Identify which cell holds the provided text, then report its [x, y] central coordinate. 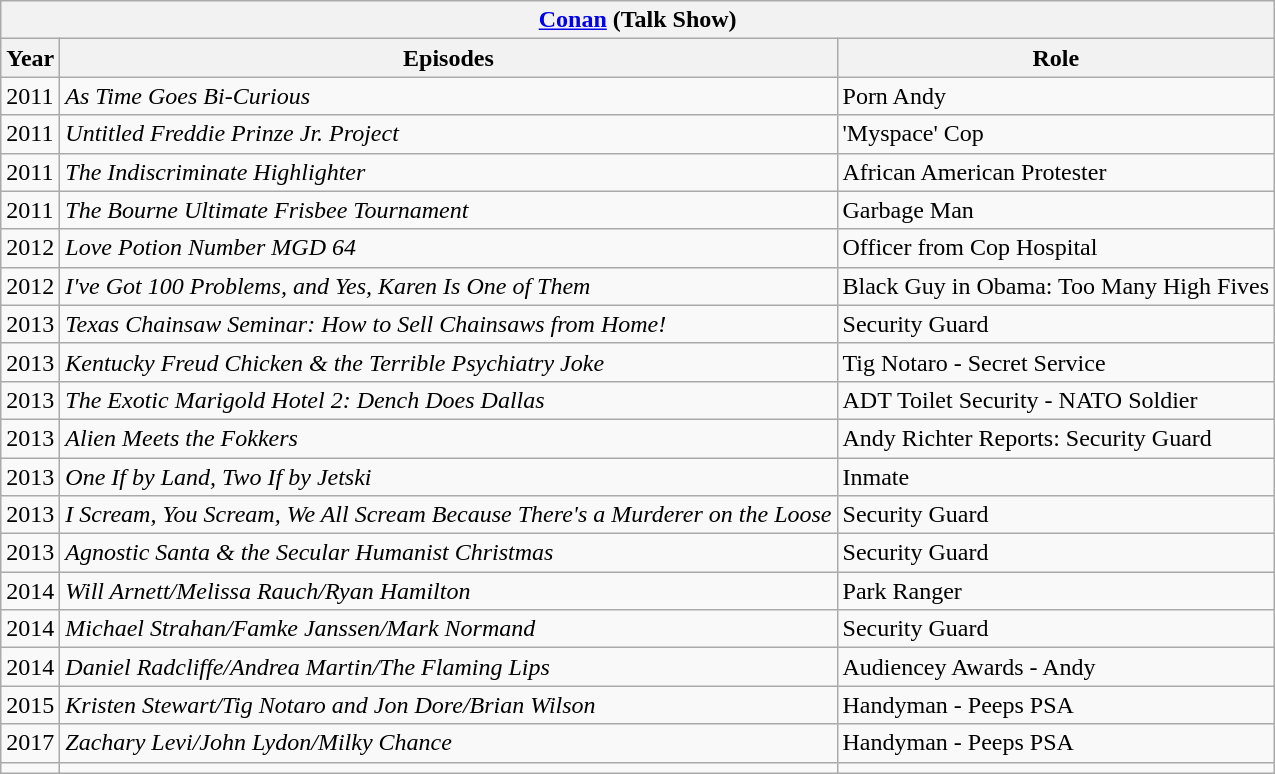
2017 [30, 743]
Episodes [448, 58]
ADT Toilet Security - NATO Soldier [1056, 400]
Will Arnett/Melissa Rauch/Ryan Hamilton [448, 591]
Andy Richter Reports: Security Guard [1056, 438]
As Time Goes Bi-Curious [448, 96]
Kentucky Freud Chicken & the Terrible Psychiatry Joke [448, 362]
Love Potion Number MGD 64 [448, 248]
Park Ranger [1056, 591]
Porn Andy [1056, 96]
Alien Meets the Fokkers [448, 438]
African American Protester [1056, 172]
Officer from Cop Hospital [1056, 248]
Black Guy in Obama: Too Many High Fives [1056, 286]
The Indiscriminate Highlighter [448, 172]
Michael Strahan/Famke Janssen/Mark Normand [448, 629]
Zachary Levi/John Lydon/Milky Chance [448, 743]
Inmate [1056, 477]
Garbage Man [1056, 210]
Conan (Talk Show) [638, 20]
I've Got 100 Problems, and Yes, Karen Is One of Them [448, 286]
Role [1056, 58]
Audiencey Awards - Andy [1056, 667]
Texas Chainsaw Seminar: How to Sell Chainsaws from Home! [448, 324]
Untitled Freddie Prinze Jr. Project [448, 134]
Kristen Stewart/Tig Notaro and Jon Dore/Brian Wilson [448, 705]
Tig Notaro - Secret Service [1056, 362]
The Exotic Marigold Hotel 2: Dench Does Dallas [448, 400]
I Scream, You Scream, We All Scream Because There's a Murderer on the Loose [448, 515]
2015 [30, 705]
Daniel Radcliffe/Andrea Martin/The Flaming Lips [448, 667]
Agnostic Santa & the Secular Humanist Christmas [448, 553]
The Bourne Ultimate Frisbee Tournament [448, 210]
Year [30, 58]
'Myspace' Cop [1056, 134]
One If by Land, Two If by Jetski [448, 477]
